Provide the [X, Y] coordinate of the cell's center where the given text is located.  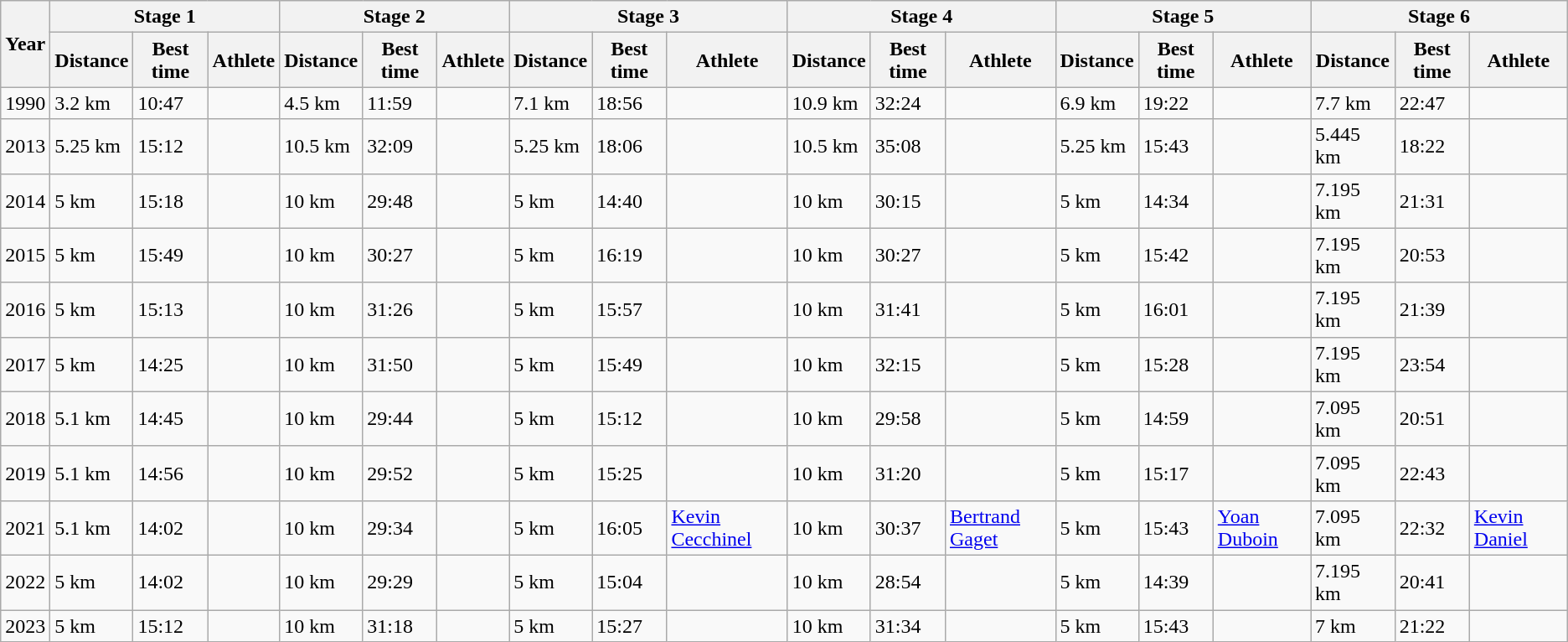
21:31 [1432, 201]
7.7 km [1354, 103]
15:18 [171, 201]
23:54 [1432, 364]
31:20 [908, 473]
31:41 [908, 310]
14:25 [171, 364]
31:26 [400, 310]
29:34 [400, 528]
31:34 [908, 626]
10:47 [171, 103]
32:15 [908, 364]
30:37 [908, 528]
15:42 [1176, 255]
18:22 [1432, 146]
14:45 [171, 419]
Stage 4 [921, 17]
15:17 [1176, 473]
Stage 5 [1183, 17]
Bertrand Gaget [1000, 528]
19:22 [1176, 103]
16:19 [630, 255]
14:39 [1176, 582]
2017 [25, 364]
6.9 km [1097, 103]
2019 [25, 473]
2014 [25, 201]
7.1 km [551, 103]
28:54 [908, 582]
15:57 [630, 310]
15:25 [630, 473]
22:47 [1432, 103]
20:53 [1432, 255]
16:05 [630, 528]
Kevin Daniel [1518, 528]
Stage 3 [648, 17]
Yoan Duboin [1261, 528]
14:40 [630, 201]
22:32 [1432, 528]
14:56 [171, 473]
Kevin Cecchinel [727, 528]
20:51 [1432, 419]
31:18 [400, 626]
2013 [25, 146]
32:09 [400, 146]
29:29 [400, 582]
Stage 6 [1439, 17]
Stage 1 [165, 17]
15:04 [630, 582]
2016 [25, 310]
32:24 [908, 103]
Year [25, 44]
2022 [25, 582]
1990 [25, 103]
21:22 [1432, 626]
5.445 km [1354, 146]
35:08 [908, 146]
29:58 [908, 419]
29:44 [400, 419]
18:06 [630, 146]
2015 [25, 255]
29:48 [400, 201]
3.2 km [92, 103]
31:50 [400, 364]
16:01 [1176, 310]
15:27 [630, 626]
20:41 [1432, 582]
11:59 [400, 103]
21:39 [1432, 310]
15:28 [1176, 364]
22:43 [1432, 473]
4.5 km [322, 103]
15:13 [171, 310]
14:59 [1176, 419]
Stage 2 [395, 17]
30:15 [908, 201]
29:52 [400, 473]
2023 [25, 626]
14:34 [1176, 201]
18:56 [630, 103]
2018 [25, 419]
10.9 km [829, 103]
7 km [1354, 626]
2021 [25, 528]
